Pinpoint the cell where the given text exists, returning its (x, y) midpoint coordinate. 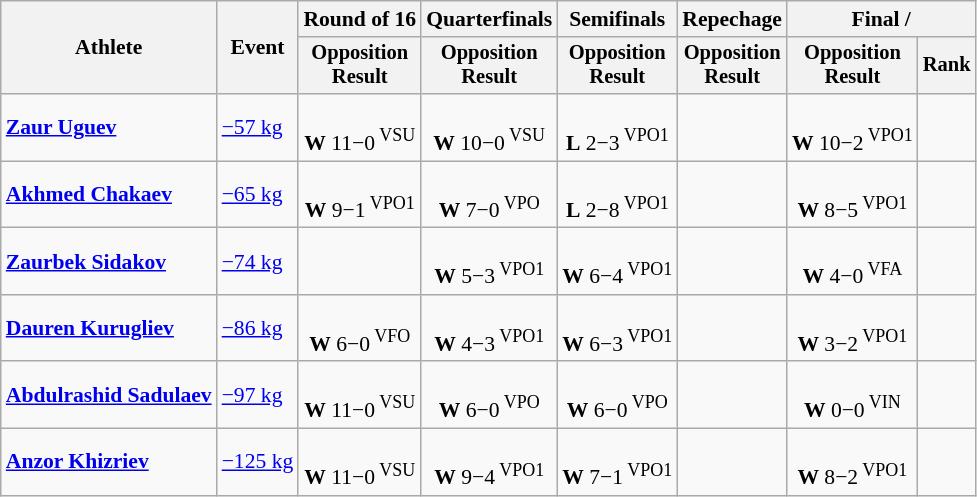
Semifinals (617, 19)
−97 kg (258, 396)
Repechage (732, 19)
−86 kg (258, 328)
W 6−0 VFO (360, 328)
−65 kg (258, 194)
−74 kg (258, 262)
−125 kg (258, 462)
Event (258, 48)
Akhmed Chakaev (109, 194)
Quarterfinals (489, 19)
Final / (881, 19)
W 10−0 VSU (489, 128)
W 8−5 VPO1 (852, 194)
W 7−1 VPO1 (617, 462)
Zaur Uguev (109, 128)
Rank (947, 66)
Zaurbek Sidakov (109, 262)
Round of 16 (360, 19)
W 10−2 VPO1 (852, 128)
−57 kg (258, 128)
Anzor Khizriev (109, 462)
W 9−4 VPO1 (489, 462)
W 7−0 VPO (489, 194)
W 8−2 VPO1 (852, 462)
W 4−0 VFA (852, 262)
L 2−8 VPO1 (617, 194)
Athlete (109, 48)
W 6−3 VPO1 (617, 328)
W 4−3 VPO1 (489, 328)
W 9−1 VPO1 (360, 194)
W 5−3 VPO1 (489, 262)
Abdulrashid Sadulaev (109, 396)
W 0−0 VIN (852, 396)
Dauren Kurugliev (109, 328)
W 3−2 VPO1 (852, 328)
W 6−4 VPO1 (617, 262)
L 2−3 VPO1 (617, 128)
